Provide the (x, y) coordinate of the cell's center where the given text is located.  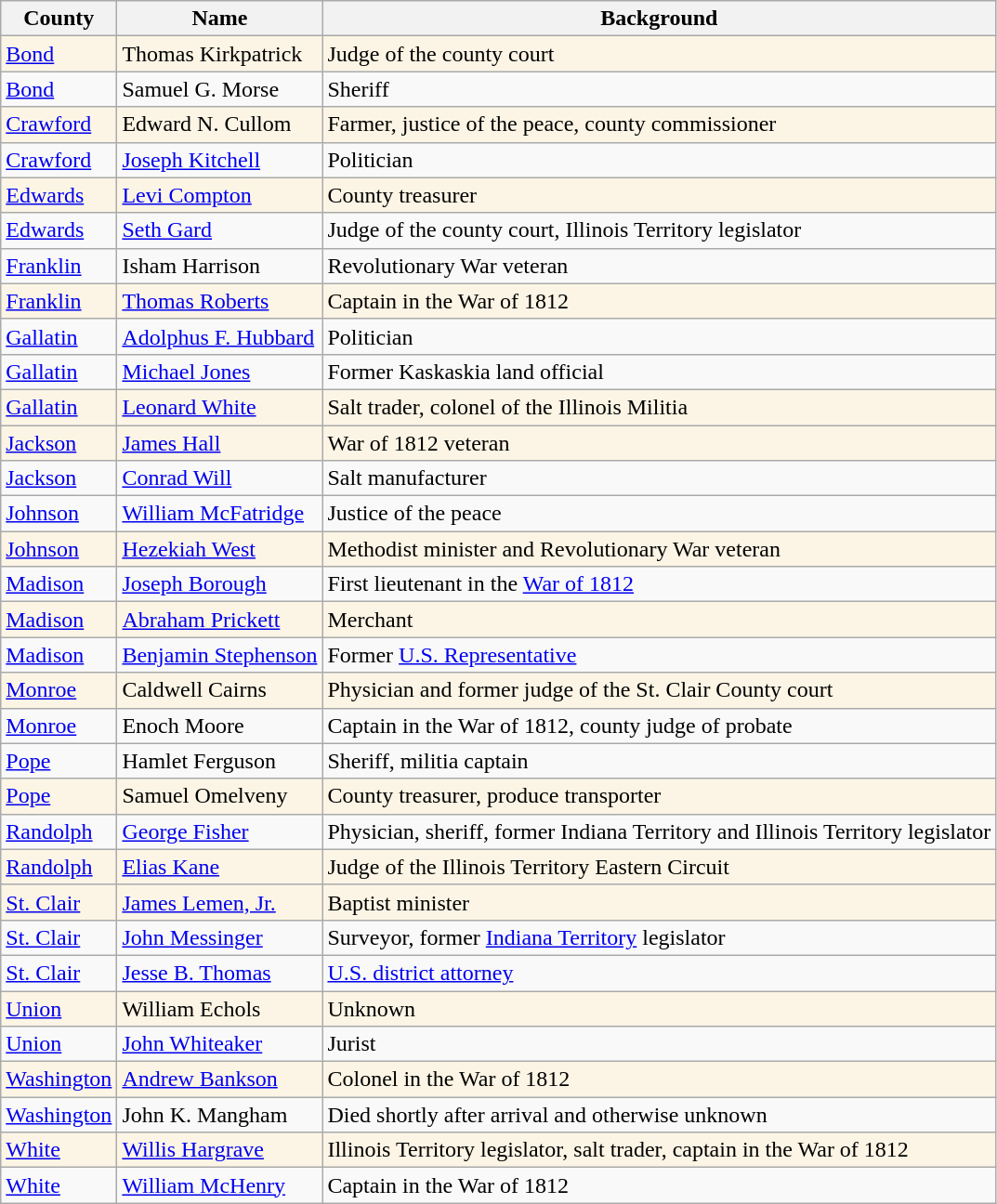
First lieutenant in the War of 1812 (660, 584)
Judge of the county court, Illinois Territory legislator (660, 230)
Sheriff (660, 89)
County (59, 19)
Willis Hargrave (219, 1150)
War of 1812 veteran (660, 443)
Surveyor, former Indiana Territory legislator (660, 937)
Thomas Roberts (219, 301)
Physician, sheriff, former Indiana Territory and Illinois Territory legislator (660, 831)
Judge of the county court (660, 54)
James Hall (219, 443)
Revolutionary War veteran (660, 266)
Thomas Kirkpatrick (219, 54)
Samuel Omelveny (219, 796)
County treasurer, produce transporter (660, 796)
George Fisher (219, 831)
Abraham Prickett (219, 620)
Caldwell Cairns (219, 690)
Salt manufacturer (660, 478)
Isham Harrison (219, 266)
Hamlet Ferguson (219, 761)
Illinois Territory legislator, salt trader, captain in the War of 1812 (660, 1150)
John Whiteaker (219, 1044)
Sheriff, militia captain (660, 761)
Justice of the peace (660, 514)
Conrad Will (219, 478)
Merchant (660, 620)
Hezekiah West (219, 549)
John K. Mangham (219, 1115)
William McHenry (219, 1185)
Edward N. Cullom (219, 124)
Physician and former judge of the St. Clair County court (660, 690)
Joseph Kitchell (219, 160)
Methodist minister and Revolutionary War veteran (660, 549)
William McFatridge (219, 514)
Adolphus F. Hubbard (219, 336)
Seth Gard (219, 230)
Judge of the Illinois Territory Eastern Circuit (660, 867)
Jesse B. Thomas (219, 973)
James Lemen, Jr. (219, 902)
Former U.S. Representative (660, 655)
Andrew Bankson (219, 1080)
Leonard White (219, 407)
Elias Kane (219, 867)
Captain in the War of 1812, county judge of probate (660, 726)
Baptist minister (660, 902)
Died shortly after arrival and otherwise unknown (660, 1115)
William Echols (219, 1008)
U.S. district attorney (660, 973)
Levi Compton (219, 195)
Benjamin Stephenson (219, 655)
Farmer, justice of the peace, county commissioner (660, 124)
Michael Jones (219, 372)
Jurist (660, 1044)
Colonel in the War of 1812 (660, 1080)
Samuel G. Morse (219, 89)
Former Kaskaskia land official (660, 372)
Salt trader, colonel of the Illinois Militia (660, 407)
John Messinger (219, 937)
Joseph Borough (219, 584)
County treasurer (660, 195)
Enoch Moore (219, 726)
Unknown (660, 1008)
Name (219, 19)
Background (660, 19)
